Pinpoint the cell where the given text exists, returning its [X, Y] midpoint coordinate. 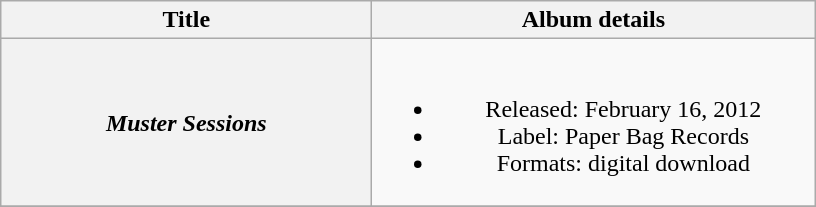
Muster Sessions [186, 122]
Released: February 16, 2012Label: Paper Bag RecordsFormats: digital download [594, 122]
Album details [594, 20]
Title [186, 20]
